Locate the cell with the specified text and output its [x, y] center coordinate. 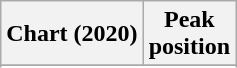
Peakposition [189, 34]
Chart (2020) [72, 34]
